Extract the [X, Y] coordinate from the center of the cell holding the provided text.  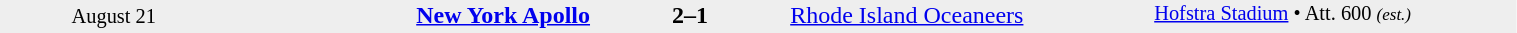
New York Apollo [410, 15]
2–1 [690, 15]
Hofstra Stadium • Att. 600 (est.) [1335, 16]
August 21 [114, 16]
Rhode Island Oceaneers [971, 15]
